Pinpoint the cell where the given text exists, returning its (x, y) midpoint coordinate. 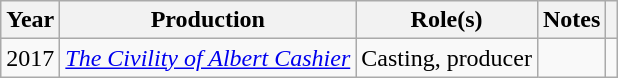
2017 (30, 58)
The Civility of Albert Cashier (208, 58)
Role(s) (447, 20)
Production (208, 20)
Notes (571, 20)
Casting, producer (447, 58)
Year (30, 20)
